Scan for the cell matching the given text and deliver its (X, Y) coordinate at center. 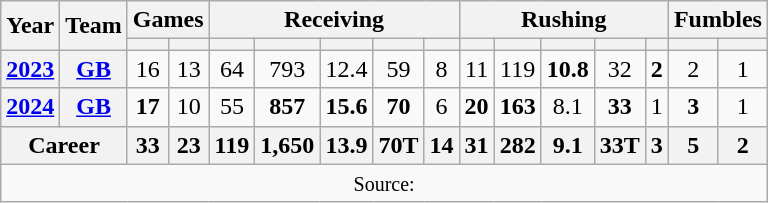
20 (476, 107)
9.1 (568, 145)
15.6 (346, 107)
16 (148, 69)
59 (398, 69)
10.8 (568, 69)
Receiving (334, 20)
Career (64, 145)
10 (188, 107)
13.9 (346, 145)
23 (188, 145)
6 (442, 107)
Games (168, 20)
Fumbles (718, 20)
Team (94, 26)
Source: (384, 183)
33T (620, 145)
70T (398, 145)
5 (693, 145)
31 (476, 145)
2024 (30, 107)
14 (442, 145)
13 (188, 69)
64 (232, 69)
Year (30, 26)
857 (288, 107)
8 (442, 69)
32 (620, 69)
Rushing (564, 20)
55 (232, 107)
282 (518, 145)
8.1 (568, 107)
163 (518, 107)
1,650 (288, 145)
11 (476, 69)
12.4 (346, 69)
70 (398, 107)
2023 (30, 69)
793 (288, 69)
17 (148, 107)
